Detect which cell encompasses the target text, then output its [x, y] center coordinate. 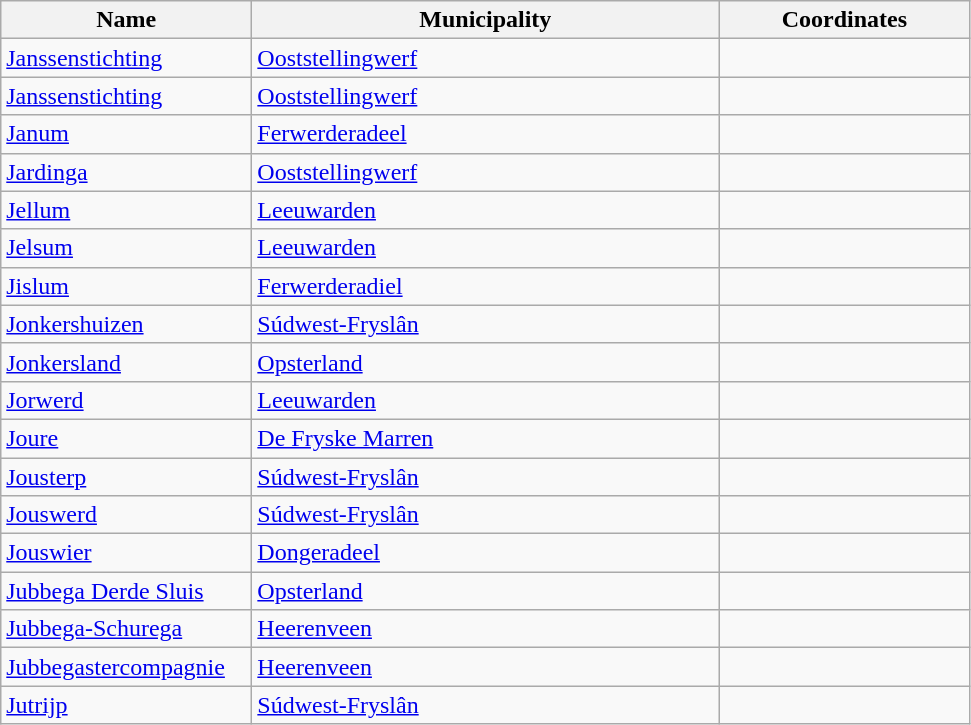
Ferwerderadeel [486, 134]
Jislum [126, 286]
De Fryske Marren [486, 438]
Jellum [126, 210]
Janum [126, 134]
Jubbega-Schurega [126, 629]
Jouswerd [126, 515]
Name [126, 20]
Jorwerd [126, 400]
Jonkershuizen [126, 324]
Jousterp [126, 477]
Jubbegastercompagnie [126, 667]
Jelsum [126, 248]
Joure [126, 438]
Jardinga [126, 172]
Ferwerderadiel [486, 286]
Jouswier [126, 553]
Jutrijp [126, 705]
Coordinates [844, 20]
Jubbega Derde Sluis [126, 591]
Municipality [486, 20]
Dongeradeel [486, 553]
Jonkersland [126, 362]
